Find where the given text appears and provide that cell's center as (x, y) coordinate. 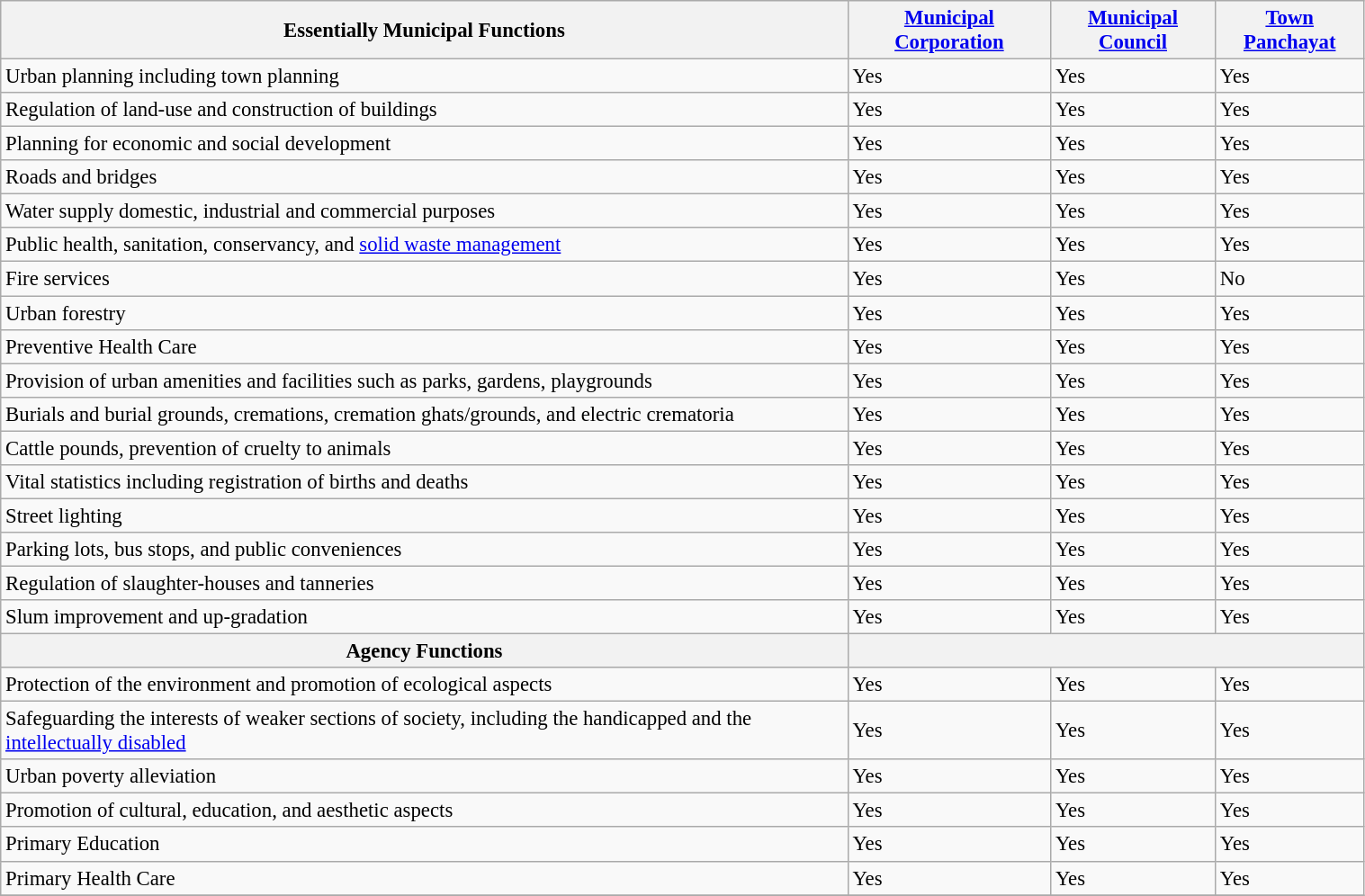
Street lighting (425, 515)
Protection of the environment and promotion of ecological aspects (425, 685)
Promotion of cultural, education, and aesthetic aspects (425, 811)
Roads and bridges (425, 177)
Parking lots, bus stops, and public conveniences (425, 550)
Urban planning including town planning (425, 76)
Safeguarding the interests of weaker sections of society, including the handicapped and the intellectually disabled (425, 730)
Primary Health Care (425, 878)
Water supply domestic, industrial and commercial purposes (425, 211)
Essentially Municipal Functions (425, 31)
Municipal Council (1134, 31)
Planning for economic and social development (425, 144)
Municipal Corporation (949, 31)
Provision of urban amenities and facilities such as parks, gardens, playgrounds (425, 381)
Slum improvement and up-gradation (425, 617)
Urban forestry (425, 313)
Regulation of slaughter-houses and tanneries (425, 583)
Town Panchayat (1289, 31)
Burials and burial grounds, cremations, cremation ghats/grounds, and electric crematoria (425, 414)
Agency Functions (425, 651)
No (1289, 279)
Cattle pounds, prevention of cruelty to animals (425, 448)
Urban poverty alleviation (425, 776)
Public health, sanitation, conservancy, and solid waste management (425, 246)
Primary Education (425, 845)
Fire services (425, 279)
Vital statistics including registration of births and deaths (425, 482)
Regulation of land-use and construction of buildings (425, 110)
Preventive Health Care (425, 346)
